Provide the (x, y) coordinate of the cell's center where the given text is located.  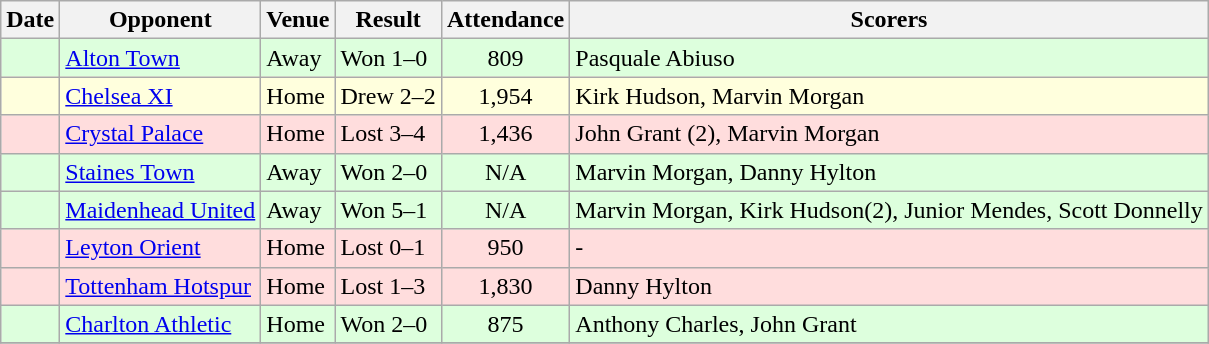
- (890, 248)
950 (505, 248)
Lost 3–4 (388, 134)
Tottenham Hotspur (160, 286)
1,954 (505, 96)
Drew 2–2 (388, 96)
Anthony Charles, John Grant (890, 324)
Lost 0–1 (388, 248)
Scorers (890, 20)
Staines Town (160, 172)
Won 1–0 (388, 58)
John Grant (2), Marvin Morgan (890, 134)
Result (388, 20)
Charlton Athletic (160, 324)
Crystal Palace (160, 134)
1,436 (505, 134)
Chelsea XI (160, 96)
809 (505, 58)
Leyton Orient (160, 248)
Won 5–1 (388, 210)
Pasquale Abiuso (890, 58)
Marvin Morgan, Danny Hylton (890, 172)
Lost 1–3 (388, 286)
Alton Town (160, 58)
Marvin Morgan, Kirk Hudson(2), Junior Mendes, Scott Donnelly (890, 210)
Kirk Hudson, Marvin Morgan (890, 96)
Maidenhead United (160, 210)
Date (30, 20)
Opponent (160, 20)
875 (505, 324)
1,830 (505, 286)
Attendance (505, 20)
Danny Hylton (890, 286)
Venue (298, 20)
